Return [X, Y] of the center of cell containing provided text 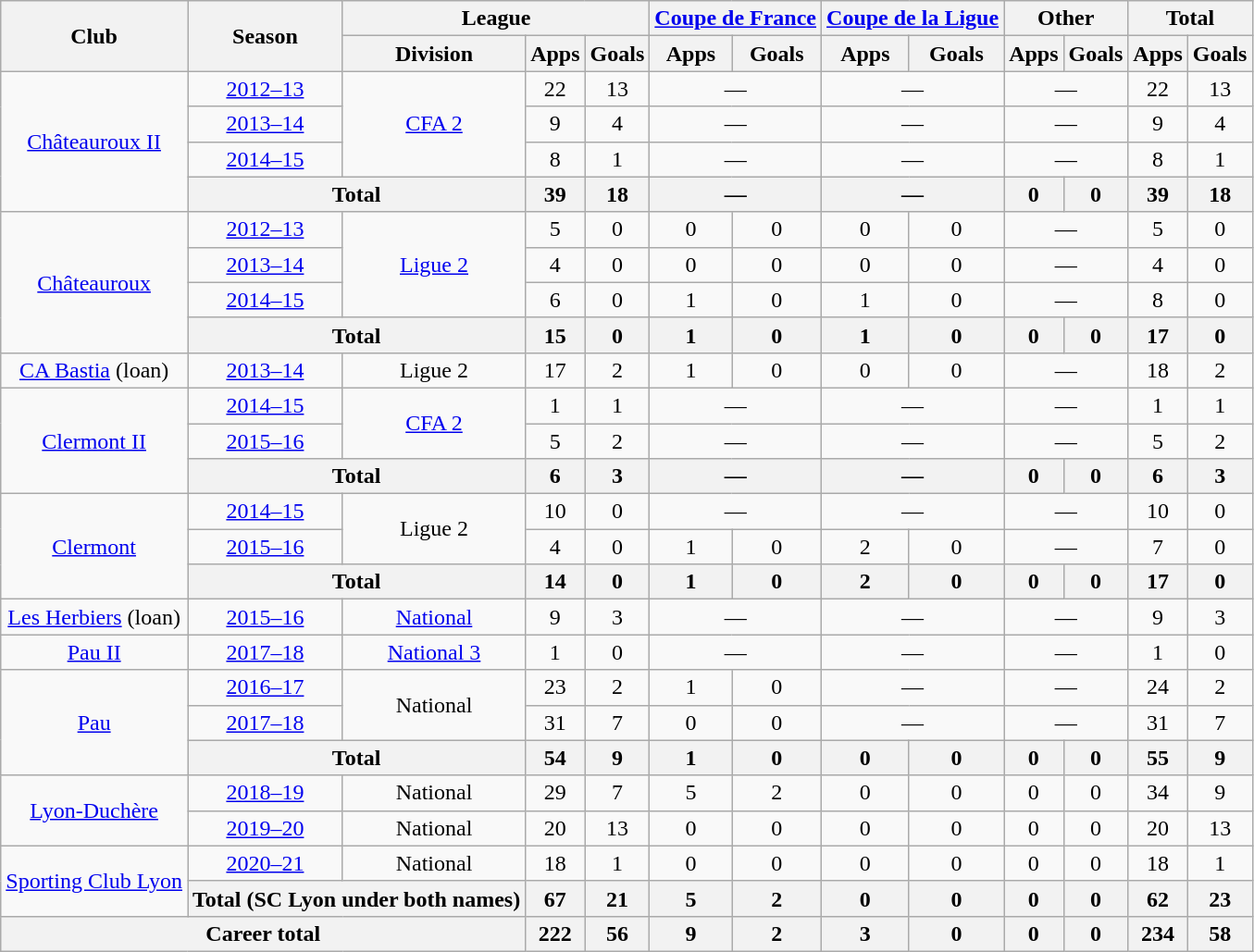
Pau [94, 723]
Châteauroux [94, 282]
Les Herbiers (loan) [94, 617]
67 [555, 898]
National 3 [433, 652]
24 [1158, 687]
Division [433, 54]
Other [1066, 19]
34 [1158, 793]
29 [555, 793]
54 [555, 758]
Lyon-Duchère [94, 810]
Coupe de France [736, 19]
55 [1158, 758]
2019–20 [265, 828]
2020–21 [265, 863]
Coupe de la Ligue [913, 19]
Clermont II [94, 440]
222 [555, 933]
Sporting Club Lyon [94, 881]
Season [265, 36]
Pau II [94, 652]
CA Bastia (loan) [94, 370]
15 [555, 335]
2018–19 [265, 793]
League [496, 19]
Clermont [94, 547]
56 [617, 933]
Total (SC Lyon under both names) [355, 898]
Career total [263, 933]
Club [94, 36]
Châteauroux II [94, 142]
2016–17 [265, 687]
62 [1158, 898]
21 [617, 898]
58 [1220, 933]
14 [555, 582]
234 [1158, 933]
